Extract the [X, Y] coordinate from the center of the cell holding the provided text.  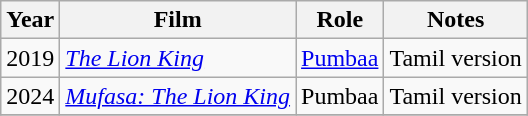
Film [178, 20]
2024 [30, 96]
Mufasa: The Lion King [178, 96]
Notes [456, 20]
Role [340, 20]
The Lion King [178, 58]
Year [30, 20]
2019 [30, 58]
